Extract the (x, y) coordinate from the center of the cell holding the provided text.  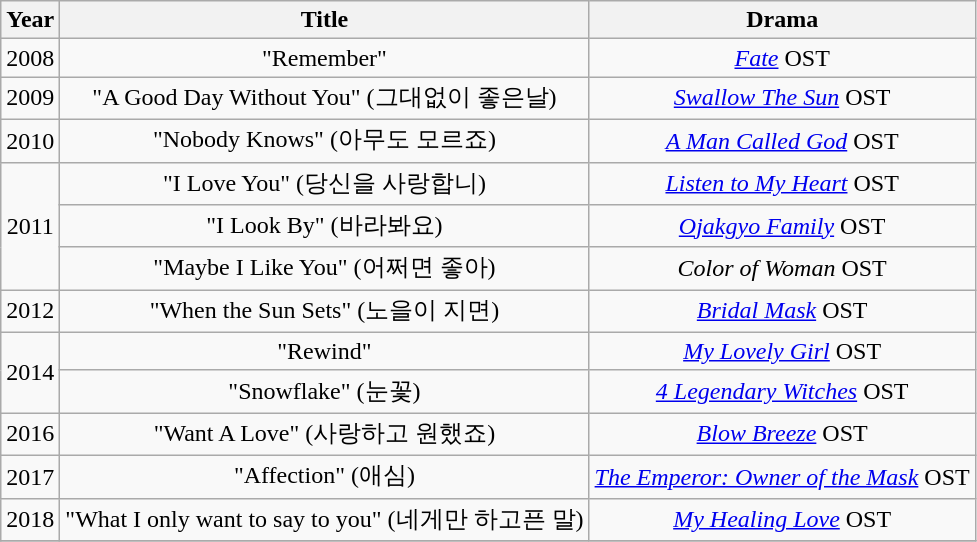
Listen to My Heart OST (782, 184)
2009 (30, 98)
Bridal Mask OST (782, 312)
Blow Breeze OST (782, 434)
2016 (30, 434)
2014 (30, 372)
"When the Sun Sets" (노을이 지면) (324, 312)
2010 (30, 140)
"Want A Love" (사랑하고 원했죠) (324, 434)
Year (30, 20)
2017 (30, 476)
4 Legendary Witches OST (782, 392)
2011 (30, 226)
"What I only want to say to you" (네게만 하고픈 말) (324, 520)
Ojakgyo Family OST (782, 226)
"Remember" (324, 58)
"Nobody Knows" (아무도 모르죠) (324, 140)
"Snowflake" (눈꽃) (324, 392)
My Healing Love OST (782, 520)
Fate OST (782, 58)
The Emperor: Owner of the Mask OST (782, 476)
Title (324, 20)
Swallow The Sun OST (782, 98)
"Rewind" (324, 351)
A Man Called God OST (782, 140)
2012 (30, 312)
2008 (30, 58)
"Affection" (애심) (324, 476)
Color of Woman OST (782, 268)
"A Good Day Without You" (그대없이 좋은날) (324, 98)
"Maybe I Like You" (어쩌면 좋아) (324, 268)
"I Love You" (당신을 사랑합니) (324, 184)
My Lovely Girl OST (782, 351)
Drama (782, 20)
2018 (30, 520)
"I Look By" (바라봐요) (324, 226)
